From the cell containing the given text, extract its center point as (X, Y) coordinate. 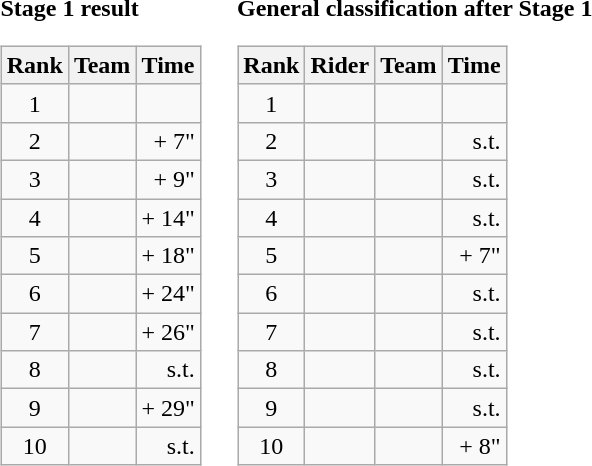
+ 29" (168, 408)
Rider (340, 65)
+ 8" (474, 446)
+ 24" (168, 294)
+ 26" (168, 332)
+ 14" (168, 217)
+ 18" (168, 256)
+ 9" (168, 179)
